For the text-containing cell, return its midpoint in [X, Y] coordinate format. 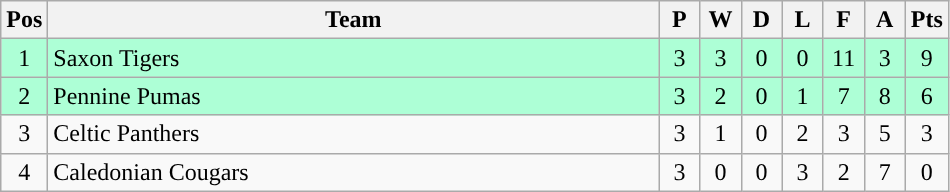
Pos [24, 20]
Caledonian Cougars [354, 172]
F [844, 20]
11 [844, 58]
W [720, 20]
4 [24, 172]
A [884, 20]
Celtic Panthers [354, 134]
D [762, 20]
9 [926, 58]
5 [884, 134]
P [680, 20]
Pennine Pumas [354, 96]
6 [926, 96]
Pts [926, 20]
L [802, 20]
8 [884, 96]
Team [354, 20]
Saxon Tigers [354, 58]
